Provide the (X, Y) coordinate of the cell's center where the given text is located.  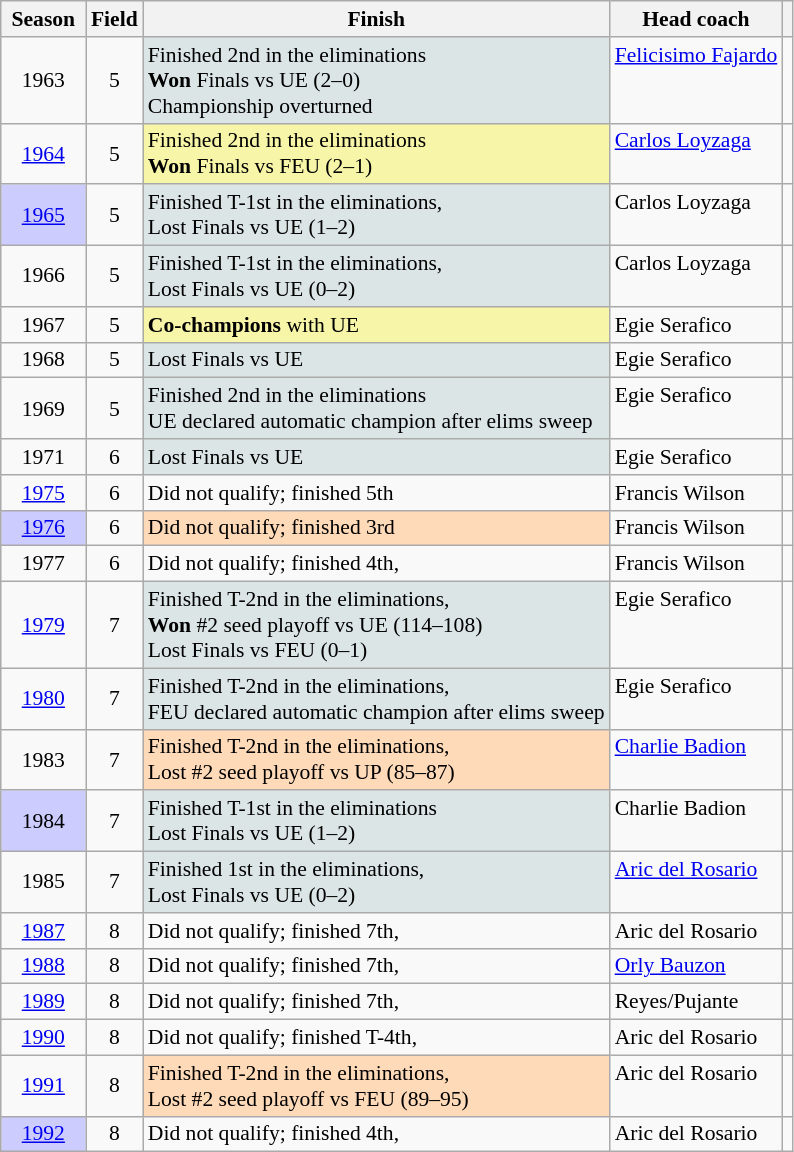
Finished T-1st in the eliminations, Lost Finals vs UE (1–2) (376, 216)
Season (44, 19)
1976 (44, 528)
1992 (44, 1134)
Finished 2nd in the eliminationsUE declared automatic champion after elims sweep (376, 408)
Felicisimo Fajardo (696, 80)
1987 (44, 931)
Finish (376, 19)
1977 (44, 564)
Finished T-2nd in the eliminations, Lost #2 seed playoff vs UP (85–87) (376, 760)
1984 (44, 822)
Did not qualify; finished T-4th, (376, 1038)
1989 (44, 1002)
Finished 2nd in the eliminationsWon Finals vs FEU (2–1) (376, 154)
Finished 1st in the eliminations, Lost Finals vs UE (0–2) (376, 882)
1969 (44, 408)
1968 (44, 360)
1967 (44, 325)
Finished T-1st in the eliminations, Lost Finals vs UE (0–2) (376, 276)
Finished T-1st in the eliminationsLost Finals vs UE (1–2) (376, 822)
Finished 2nd in the eliminationsWon Finals vs UE (2–0)Championship overturned (376, 80)
Finished T-2nd in the eliminations, Lost #2 seed playoff vs FEU (89–95) (376, 1086)
1971 (44, 457)
Finished T-2nd in the eliminations, Won #2 seed playoff vs UE (114–108)Lost Finals vs FEU (0–1) (376, 626)
1979 (44, 626)
1964 (44, 154)
1983 (44, 760)
1980 (44, 698)
Did not qualify; finished 5th (376, 493)
Reyes/Pujante (696, 1002)
1965 (44, 216)
1991 (44, 1086)
Finished T-2nd in the eliminations, FEU declared automatic champion after elims sweep (376, 698)
1990 (44, 1038)
Field (114, 19)
Did not qualify; finished 3rd (376, 528)
1985 (44, 882)
1988 (44, 966)
Orly Bauzon (696, 966)
Head coach (696, 19)
1963 (44, 80)
1966 (44, 276)
1975 (44, 493)
Co-champions with UE (376, 325)
